Pinpoint the cell where the given text exists, returning its [X, Y] midpoint coordinate. 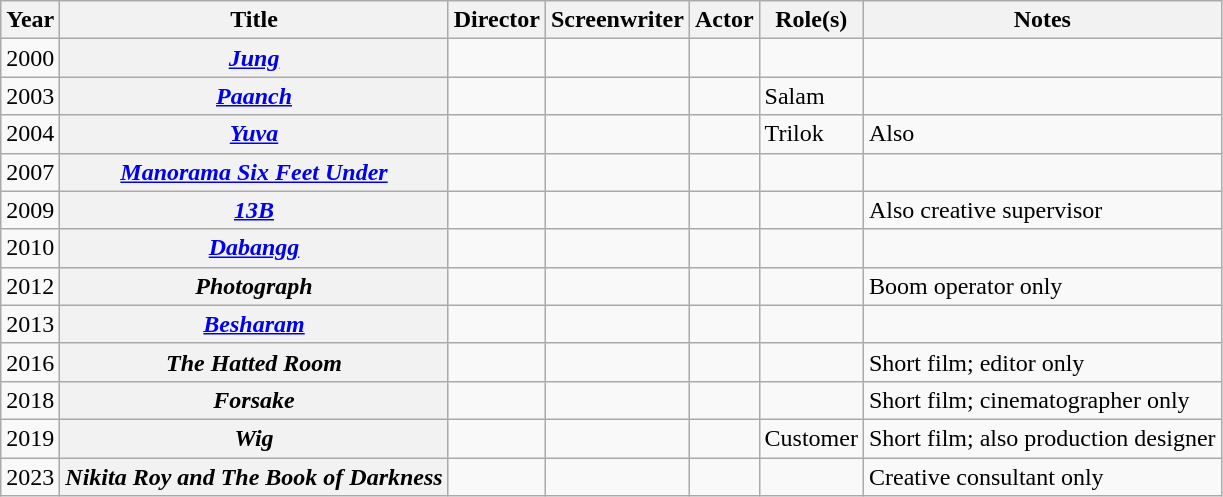
Title [254, 20]
Actor [724, 20]
2004 [30, 134]
Besharam [254, 324]
2010 [30, 248]
2009 [30, 210]
Short film; editor only [1042, 362]
Screenwriter [617, 20]
2019 [30, 438]
Dabangg [254, 248]
2000 [30, 58]
Year [30, 20]
Role(s) [811, 20]
Yuva [254, 134]
Boom operator only [1042, 286]
2003 [30, 96]
Paanch [254, 96]
2018 [30, 400]
Also creative supervisor [1042, 210]
Wig [254, 438]
Notes [1042, 20]
2013 [30, 324]
Nikita Roy and The Book of Darkness [254, 477]
Also [1042, 134]
Short film; also production designer [1042, 438]
2016 [30, 362]
Salam [811, 96]
2012 [30, 286]
2023 [30, 477]
13B [254, 210]
2007 [30, 172]
Short film; cinematographer only [1042, 400]
Director [496, 20]
Photograph [254, 286]
Forsake [254, 400]
Customer [811, 438]
Trilok [811, 134]
Jung [254, 58]
Creative consultant only [1042, 477]
The Hatted Room [254, 362]
Manorama Six Feet Under [254, 172]
